Scan for the cell matching the given text and deliver its (X, Y) coordinate at center. 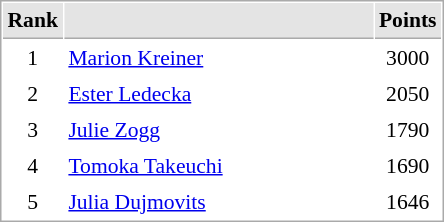
Ester Ledecka (218, 93)
5 (32, 201)
Tomoka Takeuchi (218, 165)
1790 (408, 129)
Rank (32, 21)
1646 (408, 201)
Marion Kreiner (218, 57)
Julia Dujmovits (218, 201)
2 (32, 93)
Points (408, 21)
1690 (408, 165)
3000 (408, 57)
1 (32, 57)
4 (32, 165)
2050 (408, 93)
Julie Zogg (218, 129)
3 (32, 129)
